Return the (x, y) coordinate for the center point of the cell that contains the specified text.  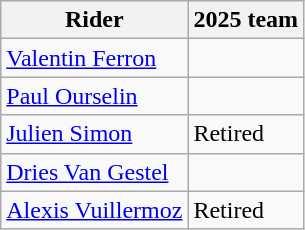
Valentin Ferron (94, 58)
Julien Simon (94, 134)
Alexis Vuillermoz (94, 210)
Dries Van Gestel (94, 172)
Paul Ourselin (94, 96)
Rider (94, 20)
2025 team (246, 20)
